Return the (X, Y) coordinate for the center point of the cell that contains the specified text.  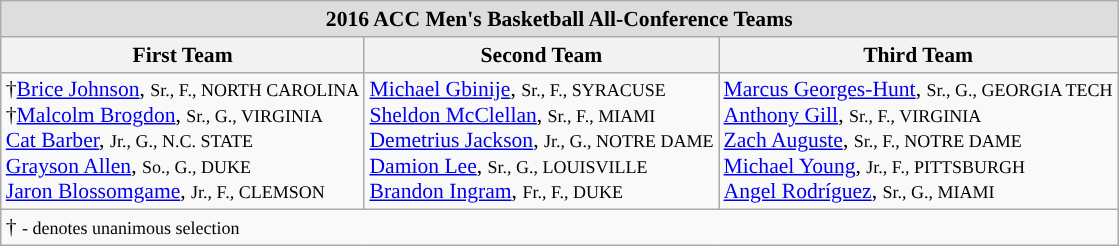
Third Team (918, 55)
Second Team (541, 55)
† - denotes unanimous selection (560, 228)
First Team (183, 55)
2016 ACC Men's Basketball All-Conference Teams (560, 19)
